Detect which cell encompasses the target text, then output its (x, y) center coordinate. 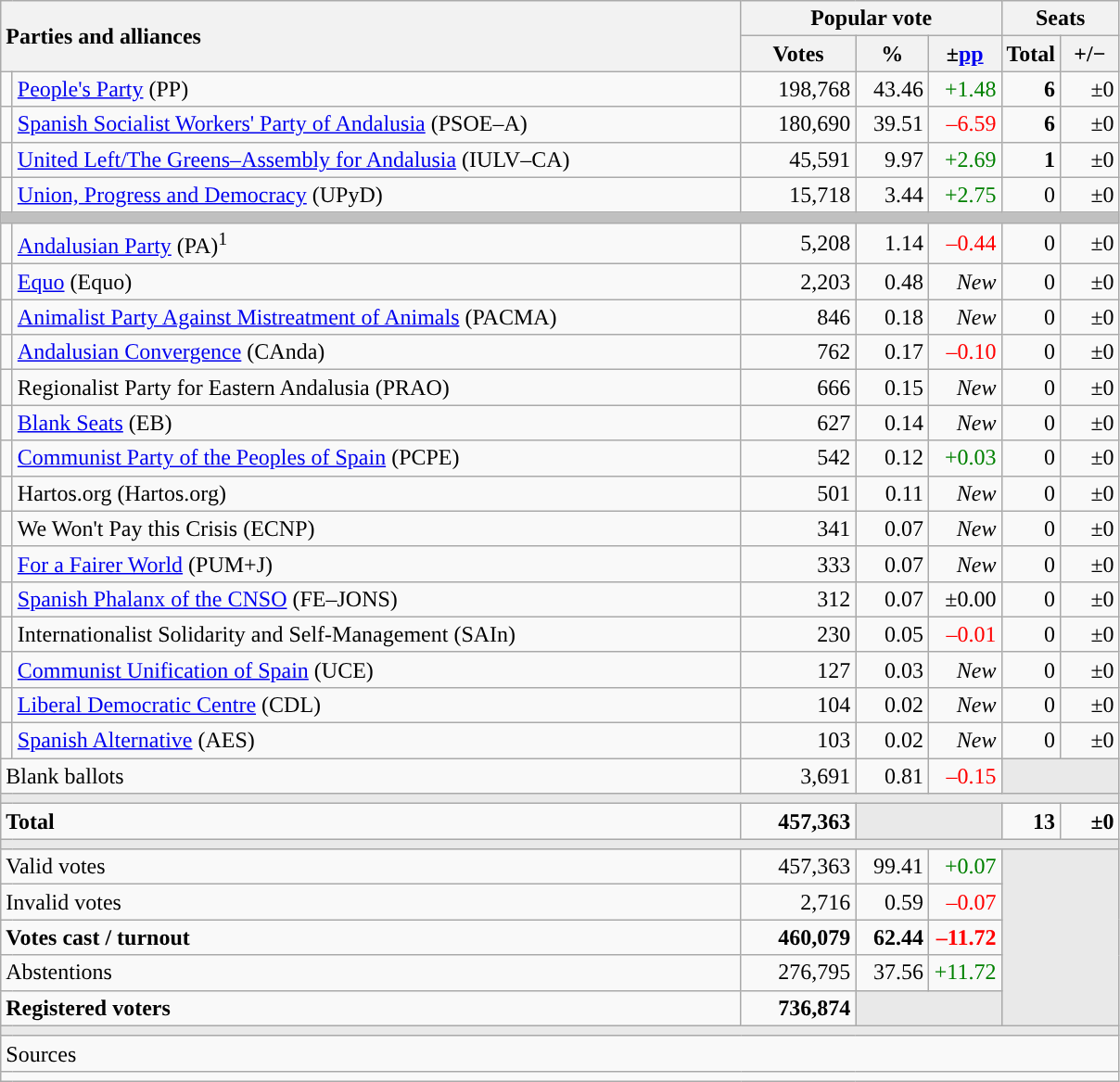
13 (1031, 821)
0.18 (892, 317)
542 (798, 458)
762 (798, 352)
Seats (1061, 19)
Equo (Equo) (376, 282)
Communist Party of the Peoples of Spain (PCPE) (376, 458)
Spanish Phalanx of the CNSO (FE–JONS) (376, 599)
0.11 (892, 493)
±0.00 (964, 599)
1 (1031, 159)
0.12 (892, 458)
Valid votes (371, 867)
846 (798, 317)
501 (798, 493)
0.48 (892, 282)
15,718 (798, 195)
Parties and alliances (371, 36)
+11.72 (964, 973)
333 (798, 564)
341 (798, 528)
103 (798, 741)
–11.72 (964, 937)
±pp (964, 54)
2,203 (798, 282)
Blank ballots (371, 776)
Popular vote (872, 19)
Animalist Party Against Mistreatment of Animals (PACMA) (376, 317)
312 (798, 599)
Votes cast / turnout (371, 937)
Spanish Alternative (AES) (376, 741)
180,690 (798, 124)
United Left/The Greens–Assembly for Andalusia (IULV–CA) (376, 159)
People's Party (PP) (376, 89)
276,795 (798, 973)
198,768 (798, 89)
39.51 (892, 124)
127 (798, 669)
3.44 (892, 195)
Andalusian Party (PA)1 (376, 243)
230 (798, 634)
+0.07 (964, 867)
Registered voters (371, 1008)
Internationalist Solidarity and Self-Management (SAIn) (376, 634)
104 (798, 705)
–0.44 (964, 243)
–6.59 (964, 124)
43.46 (892, 89)
Andalusian Convergence (CAnda) (376, 352)
0.14 (892, 423)
+/− (1090, 54)
0.59 (892, 902)
Votes (798, 54)
Regionalist Party for Eastern Andalusia (PRAO) (376, 388)
3,691 (798, 776)
Abstentions (371, 973)
460,079 (798, 937)
736,874 (798, 1008)
+2.75 (964, 195)
–0.01 (964, 634)
Sources (560, 1053)
Invalid votes (371, 902)
Communist Unification of Spain (UCE) (376, 669)
% (892, 54)
9.97 (892, 159)
62.44 (892, 937)
+2.69 (964, 159)
0.81 (892, 776)
37.56 (892, 973)
1.14 (892, 243)
Spanish Socialist Workers' Party of Andalusia (PSOE–A) (376, 124)
99.41 (892, 867)
0.03 (892, 669)
Liberal Democratic Centre (CDL) (376, 705)
2,716 (798, 902)
+1.48 (964, 89)
627 (798, 423)
+0.03 (964, 458)
Blank Seats (EB) (376, 423)
0.17 (892, 352)
Union, Progress and Democracy (UPyD) (376, 195)
–0.10 (964, 352)
0.05 (892, 634)
We Won't Pay this Crisis (ECNP) (376, 528)
–0.15 (964, 776)
666 (798, 388)
45,591 (798, 159)
For a Fairer World (PUM+J) (376, 564)
0.15 (892, 388)
Hartos.org (Hartos.org) (376, 493)
–0.07 (964, 902)
5,208 (798, 243)
